Determine the [X, Y] coordinate at the center of the cell enclosing the given text.  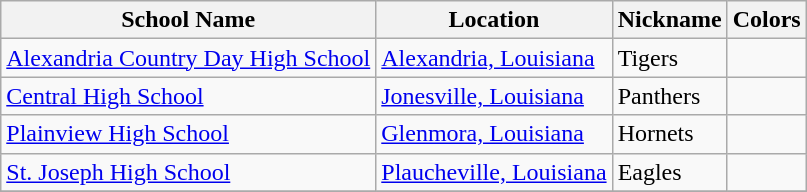
Glenmora, Louisiana [494, 134]
St. Joseph High School [188, 172]
Central High School [188, 96]
Eagles [670, 172]
Hornets [670, 134]
School Name [188, 20]
Jonesville, Louisiana [494, 96]
Location [494, 20]
Alexandria, Louisiana [494, 58]
Nickname [670, 20]
Tigers [670, 58]
Plaucheville, Louisiana [494, 172]
Alexandria Country Day High School [188, 58]
Colors [766, 20]
Panthers [670, 96]
Plainview High School [188, 134]
